Provide the (X, Y) coordinate of the cell's center where the given text is located.  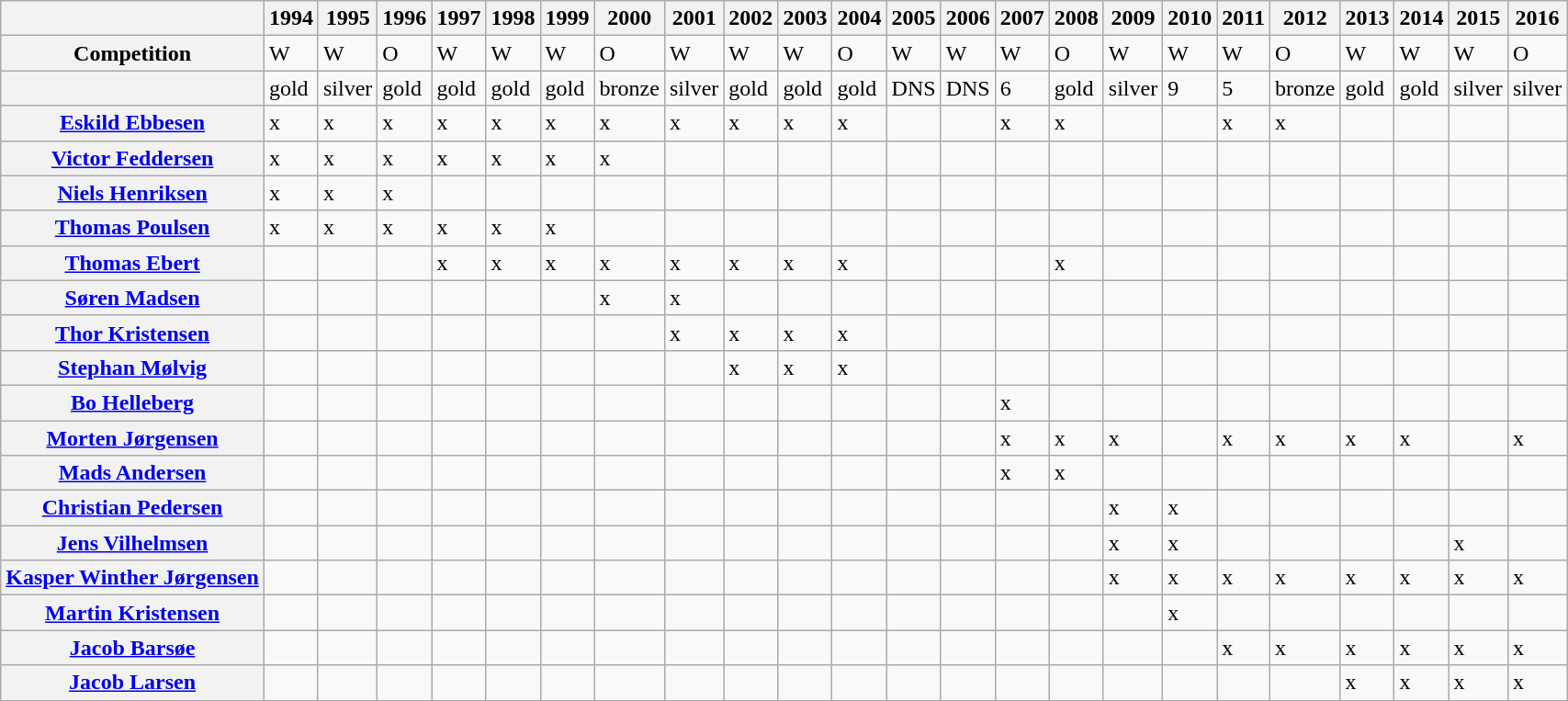
1999 (568, 18)
2008 (1077, 18)
2016 (1537, 18)
Mads Andersen (132, 473)
Jacob Larsen (132, 683)
2002 (751, 18)
2000 (629, 18)
1994 (290, 18)
Jacob Barsøe (132, 648)
Niels Henriksen (132, 193)
Thomas Ebert (132, 263)
6 (1021, 88)
1997 (459, 18)
2011 (1244, 18)
1995 (347, 18)
Bo Helleberg (132, 402)
Søren Madsen (132, 298)
2013 (1367, 18)
2005 (913, 18)
Thor Kristensen (132, 333)
2004 (860, 18)
1996 (404, 18)
9 (1190, 88)
2007 (1021, 18)
Morten Jørgensen (132, 438)
2014 (1422, 18)
2010 (1190, 18)
Eskild Ebbesen (132, 123)
2015 (1478, 18)
Thomas Poulsen (132, 228)
2006 (968, 18)
Martin Kristensen (132, 613)
Kasper Winther Jørgensen (132, 578)
Stephan Mølvig (132, 367)
5 (1244, 88)
Competition (132, 53)
2001 (694, 18)
Jens Vilhelmsen (132, 543)
1998 (513, 18)
2003 (805, 18)
2012 (1305, 18)
Victor Feddersen (132, 158)
2009 (1133, 18)
Christian Pedersen (132, 508)
